Locate the cell with the specified text and output its (X, Y) center coordinate. 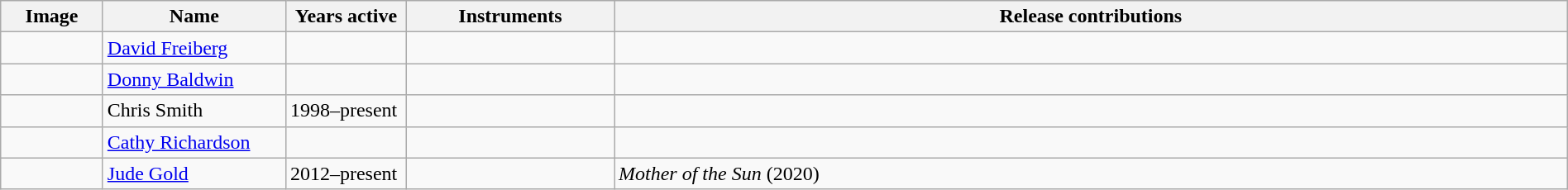
Cathy Richardson (194, 142)
Image (52, 17)
Release contributions (1090, 17)
Donny Baldwin (194, 79)
Instruments (509, 17)
Jude Gold (194, 173)
Name (194, 17)
Years active (346, 17)
Mother of the Sun (2020) (1090, 173)
David Freiberg (194, 48)
Chris Smith (194, 111)
1998–present (346, 111)
2012–present (346, 173)
